Determine the [X, Y] coordinate at the center of the cell enclosing the given text.  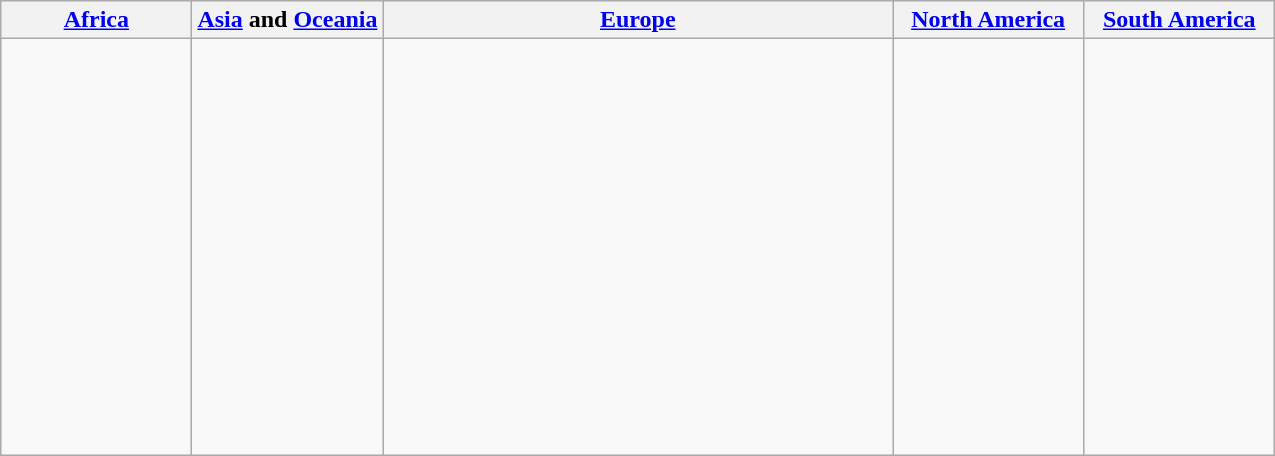
Asia and Oceania [288, 20]
Africa [96, 20]
South America [1180, 20]
North America [988, 20]
Europe [638, 20]
